Detect which cell encompasses the target text, then output its (X, Y) center coordinate. 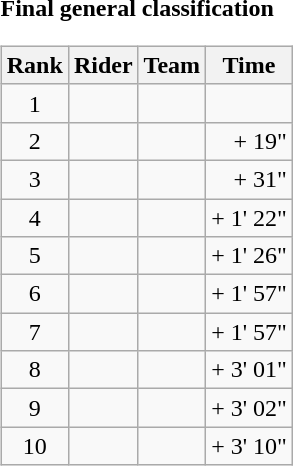
+ 1' 26" (250, 256)
+ 3' 01" (250, 370)
3 (34, 179)
6 (34, 294)
10 (34, 446)
+ 3' 02" (250, 408)
5 (34, 256)
Rank (34, 65)
8 (34, 370)
Time (250, 65)
+ 3' 10" (250, 446)
+ 19" (250, 141)
+ 31" (250, 179)
9 (34, 408)
Rider (103, 65)
7 (34, 332)
Team (172, 65)
4 (34, 217)
+ 1' 22" (250, 217)
2 (34, 141)
1 (34, 103)
